Pinpoint the cell where the given text exists, returning its (x, y) midpoint coordinate. 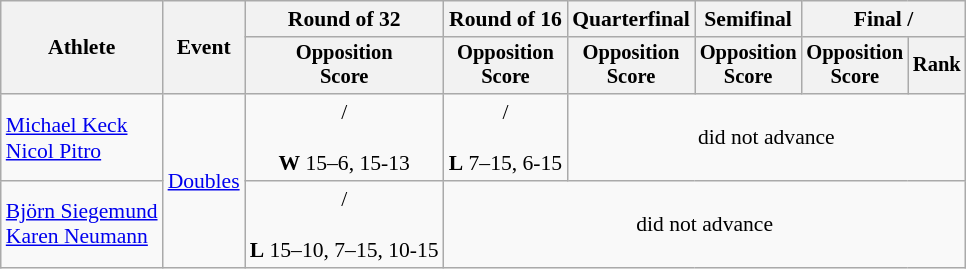
/L 7–15, 6-15 (506, 138)
Rank (937, 66)
Round of 32 (344, 19)
Round of 16 (506, 19)
/W 15–6, 15-13 (344, 138)
Björn Siegemund Karen Neumann (82, 224)
Final / (883, 19)
Semifinal (748, 19)
Doubles (204, 180)
Athlete (82, 48)
/L 15–10, 7–15, 10-15 (344, 224)
Event (204, 48)
Quarterfinal (631, 19)
Michael Keck Nicol Pitro (82, 138)
